Detect which cell encompasses the target text, then output its (x, y) center coordinate. 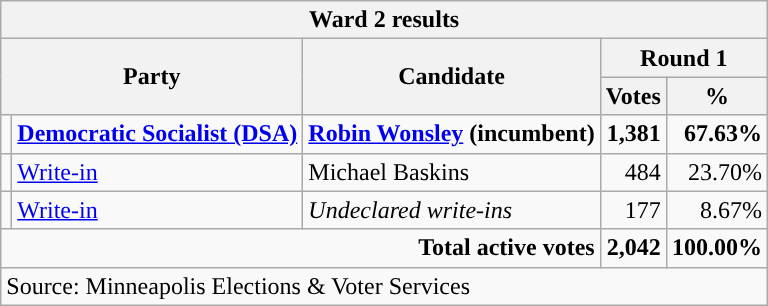
% (716, 96)
Round 1 (684, 58)
Total active votes (300, 248)
Source: Minneapolis Elections & Voter Services (384, 286)
Ward 2 results (384, 20)
100.00% (716, 248)
Party (152, 77)
Michael Baskins (452, 172)
Undeclared write-ins (452, 210)
2,042 (633, 248)
Votes (633, 96)
484 (633, 172)
Robin Wonsley (incumbent) (452, 134)
67.63% (716, 134)
Democratic Socialist (DSA) (158, 134)
Candidate (452, 77)
177 (633, 210)
8.67% (716, 210)
23.70% (716, 172)
1,381 (633, 134)
